Determine the (x, y) coordinate at the center of the cell enclosing the given text.  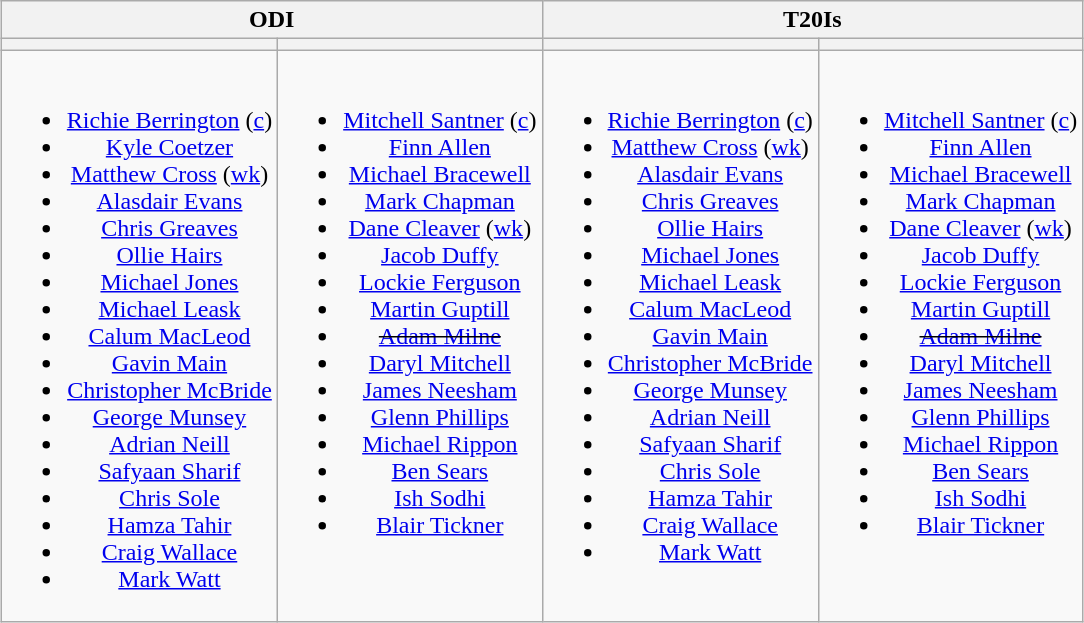
ODI (272, 20)
T20Is (812, 20)
